Return the [X, Y] coordinate for the center point of the cell that contains the specified text.  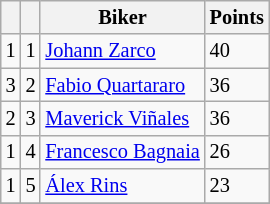
Maverick Viñales [122, 118]
Points [237, 17]
5 [31, 186]
26 [237, 152]
Francesco Bagnaia [122, 152]
Johann Zarco [122, 51]
Fabio Quartararo [122, 85]
23 [237, 186]
4 [31, 152]
Álex Rins [122, 186]
40 [237, 51]
Biker [122, 17]
